From the cell containing the given text, extract its center point as [x, y] coordinate. 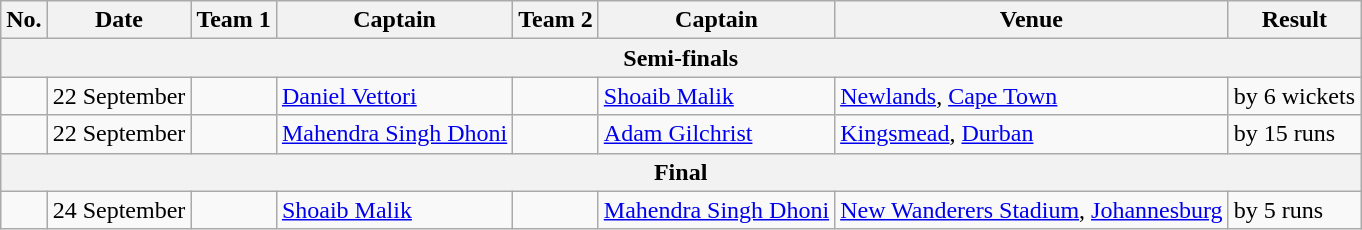
Daniel Vettori [394, 96]
Newlands, Cape Town [1032, 96]
New Wanderers Stadium, Johannesburg [1032, 210]
by 5 runs [1294, 210]
Kingsmead, Durban [1032, 134]
24 September [119, 210]
Adam Gilchrist [716, 134]
Team 2 [556, 20]
Semi-finals [681, 58]
No. [24, 20]
Team 1 [234, 20]
by 6 wickets [1294, 96]
by 15 runs [1294, 134]
Venue [1032, 20]
Date [119, 20]
Final [681, 172]
Result [1294, 20]
